From the cell containing the given text, extract its center point as (x, y) coordinate. 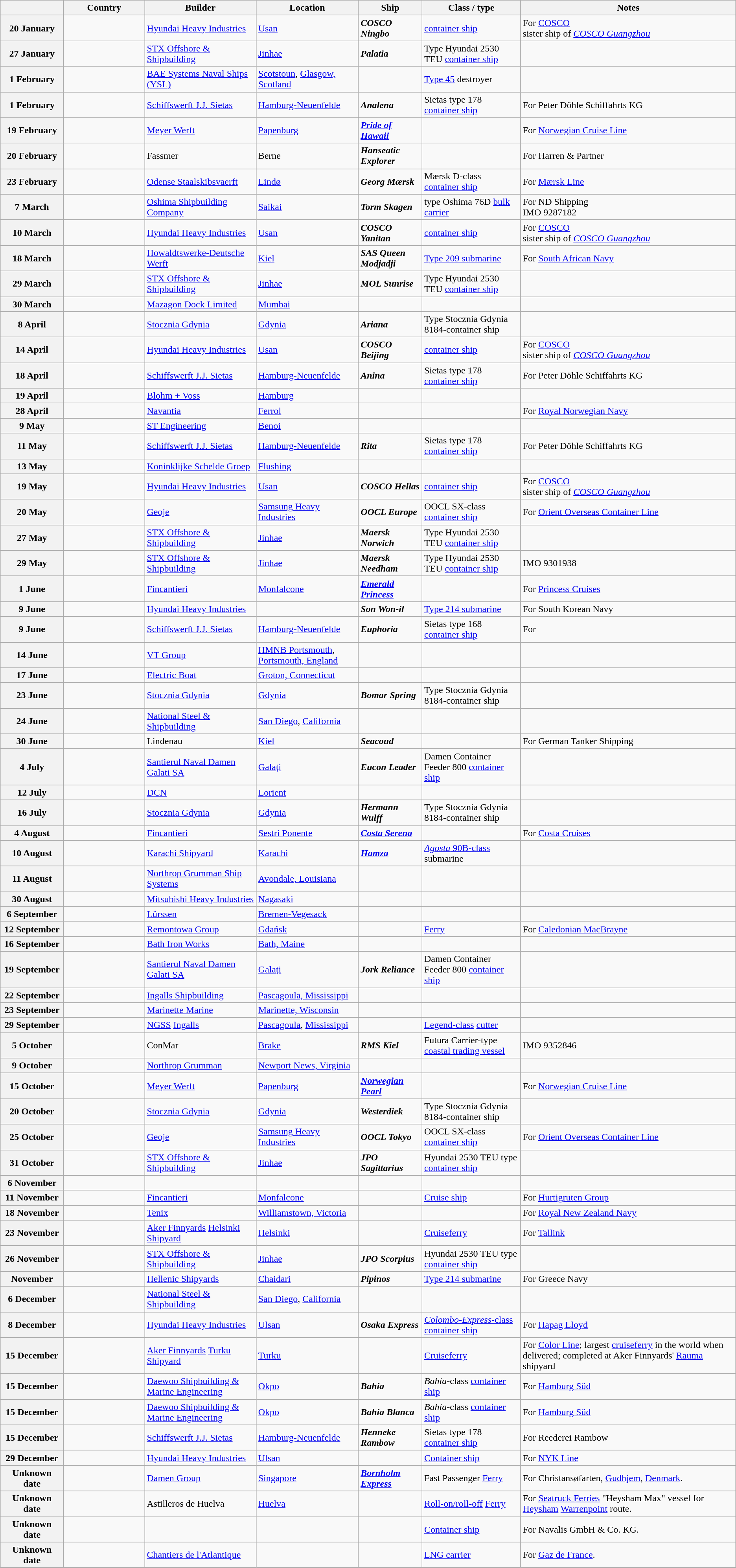
Huelva (307, 1504)
11 November (32, 1198)
4 July (32, 767)
8 April (32, 325)
Northrop Grumman Ship Systems (201, 879)
Anina (390, 376)
Singapore (307, 1478)
Ingalls Shipbuilding (201, 995)
26 November (32, 1259)
Scotstoun, Glasgow, Scotland (307, 79)
Chantiers de l'Atlantique (201, 1555)
For Mærsk Line (628, 182)
Damen Group (201, 1478)
Fast Passenger Ferry (471, 1478)
Mumbai (307, 304)
COSCO Ningbo (390, 28)
JPO Sagittarius (390, 1163)
Hanseatic Explorer (390, 156)
16 July (32, 813)
Oshima Shipbuilding Company (201, 207)
For Costa Cruises (628, 833)
Lindø (307, 182)
For Reederei Rambow (628, 1438)
14 June (32, 655)
Fassmer (201, 156)
Williamstown, Victoria (307, 1213)
Cruise ship (471, 1198)
Northrop Grumman (201, 1066)
Aker Finnyards Turku Shipyard (201, 1356)
Mitsubishi Heavy Industries (201, 899)
30 June (32, 741)
Ariana (390, 325)
RMS Kiel (390, 1046)
Odense Staalskibsvaerft (201, 182)
19 May (32, 487)
23 November (32, 1233)
Aker Finnyards Helsinki Shipyard (201, 1233)
Notes (628, 8)
Palatia (390, 53)
Gdańsk (307, 929)
Nagasaki (307, 899)
For Hapag Lloyd (628, 1325)
Colombo-Express-class container ship (471, 1325)
1 June (32, 589)
For Princess Cruises (628, 589)
BAE Systems Naval Ships (YSL) (201, 79)
Sietas type 168 container ship (471, 629)
Bomar Spring (390, 696)
7 March (32, 207)
23 February (32, 182)
14 April (32, 350)
20 October (32, 1112)
Osaka Express (390, 1325)
Hamburg (307, 396)
27 May (32, 538)
19 April (32, 396)
COSCO Yanitan (390, 233)
10 August (32, 853)
Avondale, Louisiana (307, 879)
20 May (32, 512)
Country (104, 8)
For Tallink (628, 1233)
For Seatruck Ferries "Heysham Max" vessel for Heysham Warrenpoint route. (628, 1504)
20 February (32, 156)
DCN (201, 792)
17 June (32, 675)
19 September (32, 969)
Sestri Ponente (307, 833)
Bremen-Vegesack (307, 914)
Mærsk D-class container ship (471, 182)
SAS Queen Modjadji (390, 258)
19 February (32, 131)
JPO Scorpius (390, 1259)
Electric Boat (201, 675)
30 August (32, 899)
Type 209 submarine (471, 258)
Koninklijke Schelde Groep (201, 466)
25 October (32, 1137)
Class / type (471, 8)
Hermann Wulff (390, 813)
8 December (32, 1325)
OOCL Europe (390, 512)
Analena (390, 105)
Norwegian Pearl (390, 1086)
Henneke Rambow (390, 1438)
For Gaz de France. (628, 1555)
Navantia (201, 411)
Euphoria (390, 629)
Eucon Leader (390, 767)
Berne (307, 156)
LNG carrier (471, 1555)
Builder (201, 8)
Torm Skagen (390, 207)
For Greece Navy (628, 1279)
Karachi (307, 853)
Pride of Hawaii (390, 131)
11 August (32, 879)
12 September (32, 929)
Location (307, 8)
Agosta 90B-class submarine (471, 853)
Bahia Blanca (390, 1412)
Georg Mærsk (390, 182)
COSCO Hellas (390, 487)
Ferrol (307, 411)
Saikai (307, 207)
For Hurtigruten Group (628, 1198)
Legend-class cutter (471, 1025)
Hamza (390, 853)
13 May (32, 466)
NGSS Ingalls (201, 1025)
For Royal Norwegian Navy (628, 411)
6 November (32, 1183)
IMO 9352846 (628, 1046)
18 April (32, 376)
29 September (32, 1025)
18 March (32, 258)
Helsinki (307, 1233)
Mazagon Dock Limited (201, 304)
16 September (32, 944)
27 January (32, 53)
Lindenau (201, 741)
Remontowa Group (201, 929)
ConMar (201, 1046)
Costa Serena (390, 833)
Bath, Maine (307, 944)
For NYK Line (628, 1458)
For Caledonian MacBrayne (628, 929)
Roll-on/roll-off Ferry (471, 1504)
For ND ShippingIMO 9287182 (628, 207)
Howaldtswerke-Deutsche Werft (201, 258)
Seacoud (390, 741)
Turku (307, 1356)
Ship (390, 8)
November (32, 1279)
For (628, 629)
Emerald Princess (390, 589)
Hellenic Shipyards (201, 1279)
11 May (32, 446)
Rita (390, 446)
18 November (32, 1213)
COSCO Beijing (390, 350)
Marinette, Wisconsin (307, 1010)
24 June (32, 721)
5 October (32, 1046)
15 October (32, 1086)
6 September (32, 914)
For Royal New Zealand Navy (628, 1213)
VT Group (201, 655)
31 October (32, 1163)
Blohm + Voss (201, 396)
9 May (32, 426)
Bahia (390, 1387)
Pipinos (390, 1279)
Tenix (201, 1213)
For German Tanker Shipping (628, 741)
Futura Carrier-type coastal trading vessel (471, 1046)
For Color Line; largest cruiseferry in the world when delivered; completed at Aker Finnyards' Rauma shipyard (628, 1356)
Brake (307, 1046)
For South African Navy (628, 258)
29 May (32, 563)
Karachi Shipyard (201, 853)
20 January (32, 28)
Benoi (307, 426)
4 August (32, 833)
22 September (32, 995)
10 March (32, 233)
For Navalis GmbH & Co. KG. (628, 1529)
Flushing (307, 466)
Astilleros de Huelva (201, 1504)
Groton, Connecticut (307, 675)
OOCL Tokyo (390, 1137)
Newport News, Virginia (307, 1066)
30 March (32, 304)
Maersk Norwich (390, 538)
29 December (32, 1458)
For Harren & Partner (628, 156)
23 June (32, 696)
Type 45 destroyer (471, 79)
23 September (32, 1010)
28 April (32, 411)
6 December (32, 1299)
type Oshima 76D bulk carrier (471, 207)
Westerdiek (390, 1112)
For Christansøfarten, Gudhjem, Denmark. (628, 1478)
MOL Sunrise (390, 284)
Ferry (471, 929)
Bath Iron Works (201, 944)
Lorient (307, 792)
Marinette Marine (201, 1010)
Bornholm Express (390, 1478)
For South Korean Navy (628, 609)
Chaidari (307, 1279)
Maersk Needham (390, 563)
ST Engineering (201, 426)
HMNB Portsmouth, Portsmouth, England (307, 655)
Jork Reliance (390, 969)
Son Won-il (390, 609)
Lürssen (201, 914)
IMO 9301938 (628, 563)
29 March (32, 284)
12 July (32, 792)
9 October (32, 1066)
